Detect which cell encompasses the target text, then output its [x, y] center coordinate. 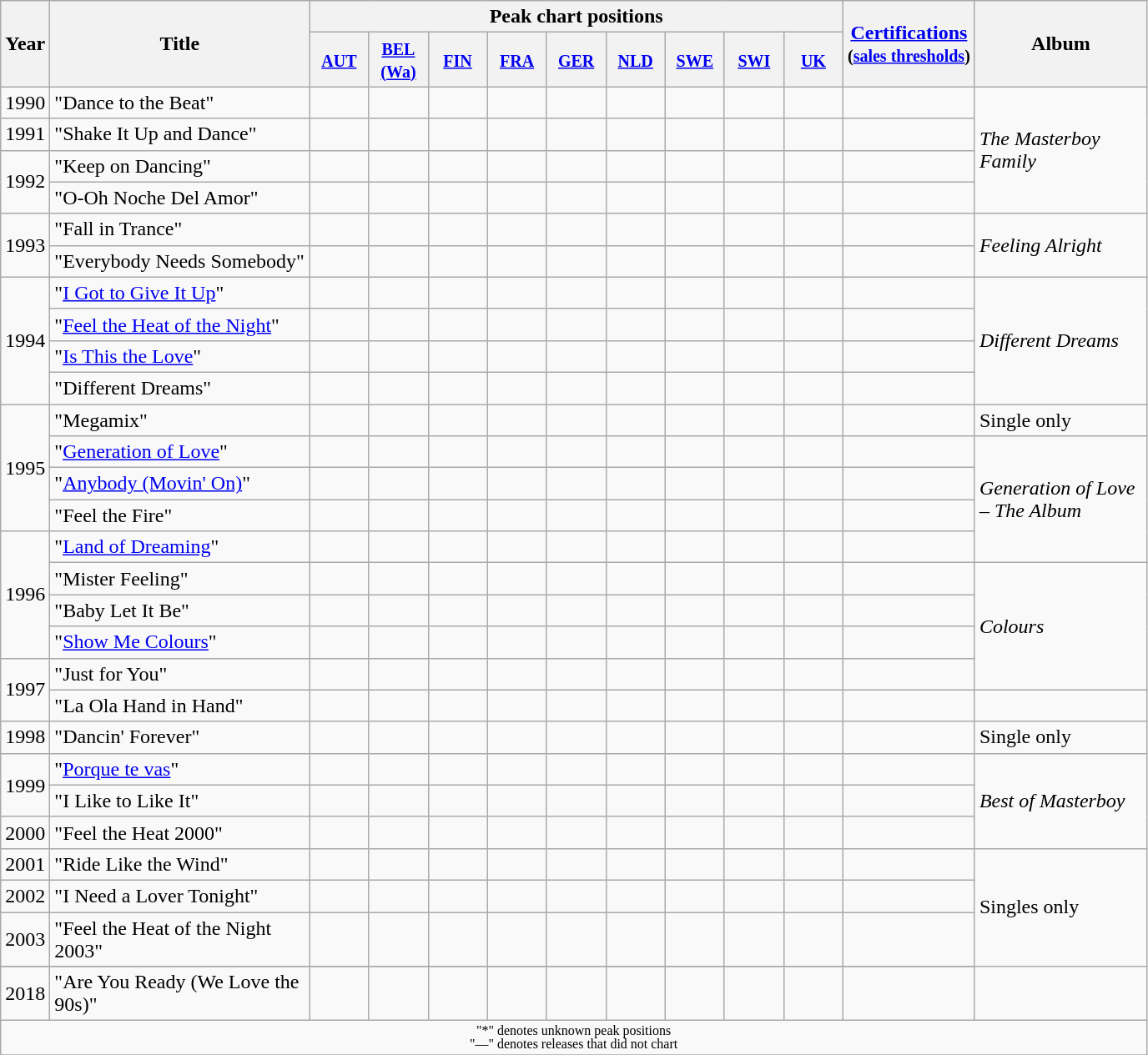
"Keep on Dancing" [180, 166]
"Feel the Fire" [180, 515]
1999 [25, 785]
UK [813, 60]
"Are You Ready (We Love the 90s)" [180, 994]
"Is This the Love" [180, 356]
Certifications(sales thresholds) [909, 43]
2001 [25, 864]
"*" denotes unknown peak positions"—" denotes releases that did not chart [574, 1037]
1998 [25, 737]
"Megamix" [180, 419]
"I Got to Give It Up" [180, 293]
"Dancin' Forever" [180, 737]
"Feel the Heat of the Night 2003" [180, 939]
AUT [339, 60]
Singles only [1060, 907]
SWI [754, 60]
1993 [25, 245]
FRA [517, 60]
"Generation of Love" [180, 452]
1997 [25, 690]
2002 [25, 896]
NLD [636, 60]
"I Like to Like It" [180, 801]
GER [576, 60]
Year [25, 43]
2003 [25, 939]
Generation of Love – The Album [1060, 500]
BEL(Wa) [399, 60]
1990 [25, 103]
"Just for You" [180, 674]
2018 [25, 994]
1995 [25, 467]
"Dance to the Beat" [180, 103]
"O-Oh Noche Del Amor" [180, 198]
Different Dreams [1060, 340]
Colours [1060, 626]
Best of Masterboy [1060, 801]
1996 [25, 595]
"Mister Feeling" [180, 579]
"Ride Like the Wind" [180, 864]
1991 [25, 134]
"Land of Dreaming" [180, 547]
"Shake It Up and Dance" [180, 134]
"Anybody (Movin' On)" [180, 484]
FIN [457, 60]
"Show Me Colours" [180, 642]
Title [180, 43]
"Feel the Heat of the Night" [180, 324]
"Fall in Trance" [180, 229]
2000 [25, 832]
1994 [25, 340]
Peak chart positions [577, 17]
"Different Dreams" [180, 388]
Album [1060, 43]
SWE [694, 60]
"Porque te vas" [180, 769]
Feeling Alright [1060, 245]
"Everybody Needs Somebody" [180, 261]
"Baby Let It Be" [180, 610]
"Feel the Heat 2000" [180, 832]
The Masterboy Family [1060, 150]
"I Need a Lover Tonight" [180, 896]
1992 [25, 182]
"La Ola Hand in Hand" [180, 706]
